Provide the (X, Y) coordinate of the cell's center where the given text is located.  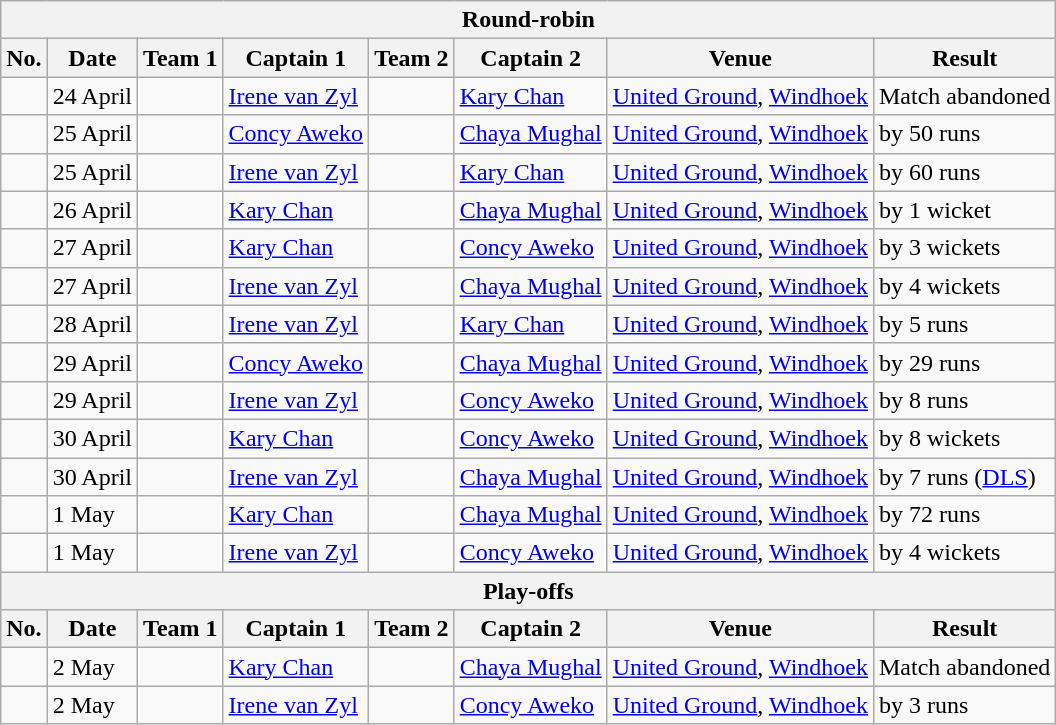
28 April (92, 324)
by 1 wicket (964, 210)
by 60 runs (964, 172)
by 50 runs (964, 134)
Round-robin (528, 20)
by 8 wickets (964, 438)
24 April (92, 96)
by 8 runs (964, 400)
Play-offs (528, 591)
by 72 runs (964, 515)
by 29 runs (964, 362)
by 3 runs (964, 705)
by 3 wickets (964, 248)
by 5 runs (964, 324)
26 April (92, 210)
by 7 runs (DLS) (964, 477)
